Provide the [x, y] coordinate of the cell's center where the given text is located.  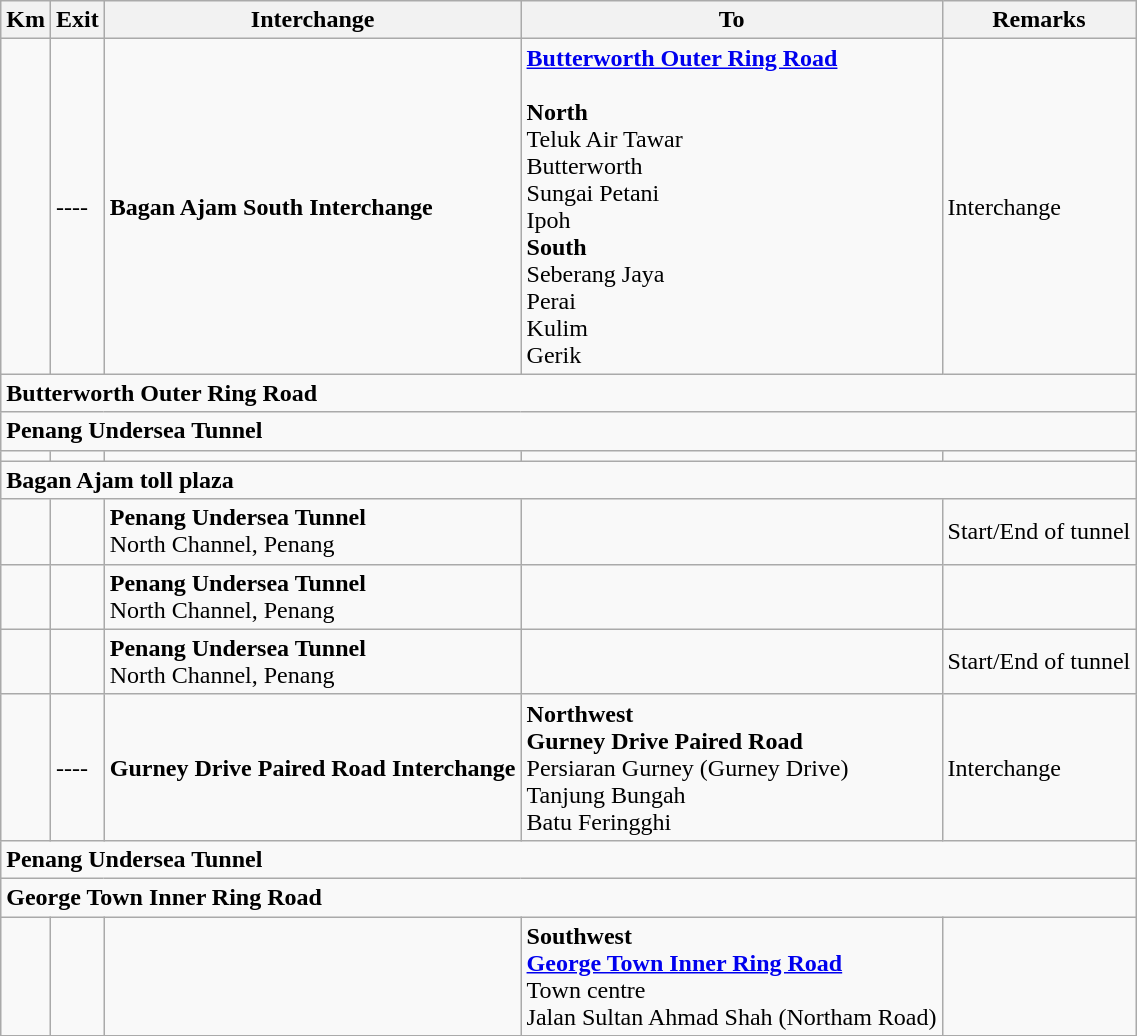
Bagan Ajam toll plaza [568, 480]
Bagan Ajam South Interchange [312, 206]
Butterworth Outer Ring RoadNorthTeluk Air TawarButterworthSungai PetaniIpohSouthSeberang JayaPeraiKulimGerik [732, 206]
SouthwestGeorge Town Inner Ring RoadTown centreJalan Sultan Ahmad Shah (Northam Road) [732, 976]
Remarks [1039, 20]
George Town Inner Ring Road [568, 897]
Km [26, 20]
Butterworth Outer Ring Road [568, 393]
NorthwestGurney Drive Paired RoadPersiaran Gurney (Gurney Drive)Tanjung BungahBatu Feringghi [732, 767]
Gurney Drive Paired Road Interchange [312, 767]
To [732, 20]
Exit [77, 20]
